Extract the (x, y) coordinate from the center of the cell holding the provided text.  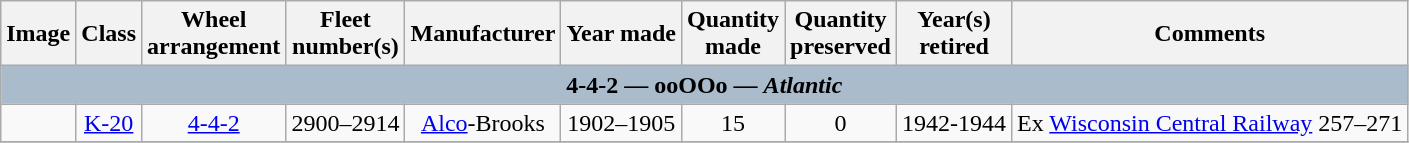
0 (841, 123)
Fleetnumber(s) (346, 34)
2900–2914 (346, 123)
Manufacturer (483, 34)
K-20 (109, 123)
4-4-2 (214, 123)
Class (109, 34)
1942-1944 (954, 123)
1902–1905 (622, 123)
4-4-2 — ooOOo — Atlantic (704, 85)
Quantitymade (732, 34)
15 (732, 123)
Alco-Brooks (483, 123)
Wheelarrangement (214, 34)
Image (38, 34)
Year(s)retired (954, 34)
Year made (622, 34)
Quantitypreserved (841, 34)
Ex Wisconsin Central Railway 257–271 (1210, 123)
Comments (1210, 34)
